Detect which cell encompasses the target text, then output its [x, y] center coordinate. 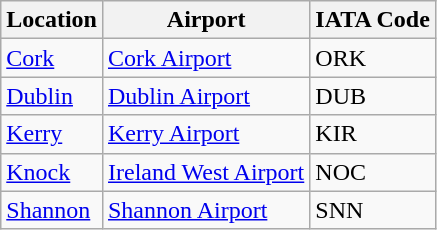
SNN [373, 210]
ORK [373, 58]
Airport [206, 20]
Dublin [52, 96]
Kerry Airport [206, 134]
Shannon [52, 210]
Ireland West Airport [206, 172]
Shannon Airport [206, 210]
Location [52, 20]
Cork Airport [206, 58]
Dublin Airport [206, 96]
Cork [52, 58]
DUB [373, 96]
Kerry [52, 134]
NOC [373, 172]
Knock [52, 172]
IATA Code [373, 20]
KIR [373, 134]
